Search for the cell housing the specified text and yield its (X, Y) center coordinate. 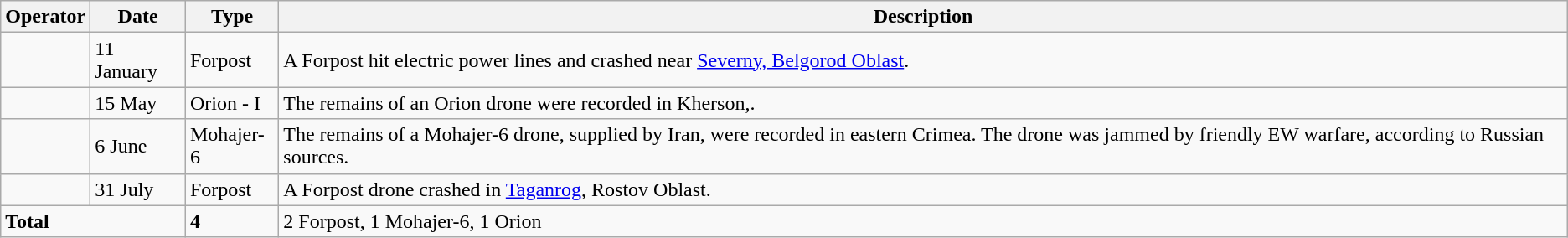
15 May (138, 103)
The remains of an Orion drone were recorded in Kherson,. (923, 103)
Description (923, 17)
2 Forpost, 1 Mohajer-6, 1 Orion (923, 221)
6 June (138, 146)
31 July (138, 189)
Total (94, 221)
Date (138, 17)
11 January (138, 60)
Operator (45, 17)
A Forpost drone crashed in Taganrog, Rostov Oblast. (923, 189)
A Forpost hit electric power lines and crashed near Severny, Belgorod Oblast. (923, 60)
Type (231, 17)
4 (231, 221)
Mohajer-6 (231, 146)
Orion - I (231, 103)
